Identify which cell holds the provided text, then report its [x, y] central coordinate. 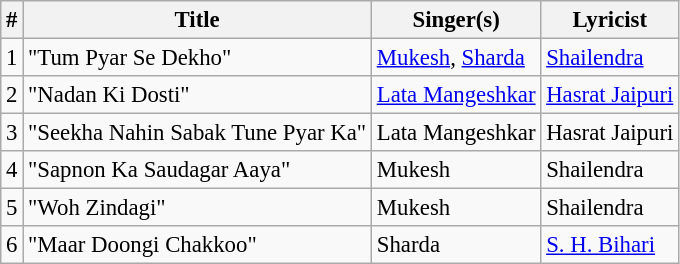
# [12, 20]
"Maar Doongi Chakkoo" [198, 245]
2 [12, 95]
3 [12, 133]
S. H. Bihari [610, 245]
1 [12, 58]
"Seekha Nahin Sabak Tune Pyar Ka" [198, 133]
"Nadan Ki Dosti" [198, 95]
Singer(s) [456, 20]
Sharda [456, 245]
"Tum Pyar Se Dekho" [198, 58]
Lyricist [610, 20]
Mukesh, Sharda [456, 58]
Title [198, 20]
6 [12, 245]
5 [12, 208]
"Sapnon Ka Saudagar Aaya" [198, 170]
4 [12, 170]
"Woh Zindagi" [198, 208]
